Output the [X, Y] coordinate of the center of the cell containing the given text.  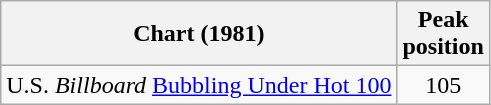
Chart (1981) [199, 34]
Peakposition [443, 34]
U.S. Billboard Bubbling Under Hot 100 [199, 85]
105 [443, 85]
